Output the (X, Y) coordinate of the center of the cell containing the given text.  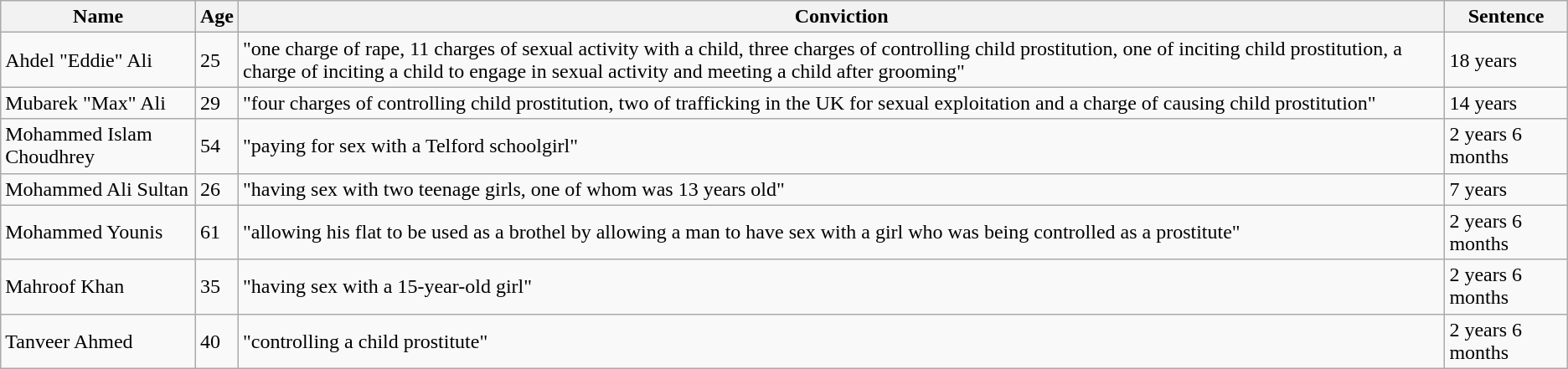
26 (216, 189)
"having sex with a 15-year-old girl" (841, 286)
"having sex with two teenage girls, one of whom was 13 years old" (841, 189)
40 (216, 341)
Age (216, 17)
61 (216, 233)
Mahroof Khan (99, 286)
54 (216, 146)
Tanveer Ahmed (99, 341)
Name (99, 17)
Mohammed Islam Choudhrey (99, 146)
Sentence (1506, 17)
7 years (1506, 189)
35 (216, 286)
18 years (1506, 60)
"allowing his flat to be used as a brothel by allowing a man to have sex with a girl who was being controlled as a prostitute" (841, 233)
29 (216, 103)
Mubarek "Max" Ali (99, 103)
Ahdel "Eddie" Ali (99, 60)
"controlling a child prostitute" (841, 341)
"four charges of controlling child prostitution, two of trafficking in the UK for sexual exploitation and a charge of causing child prostitution" (841, 103)
25 (216, 60)
Conviction (841, 17)
"paying for sex with a Telford schoolgirl" (841, 146)
14 years (1506, 103)
Mohammed Ali Sultan (99, 189)
Mohammed Younis (99, 233)
